Locate the cell with the specified text and output its (x, y) center coordinate. 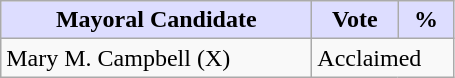
Mary M. Campbell (X) (156, 58)
Acclaimed (383, 58)
Vote (355, 20)
Mayoral Candidate (156, 20)
% (426, 20)
